Detect which cell encompasses the target text, then output its [X, Y] center coordinate. 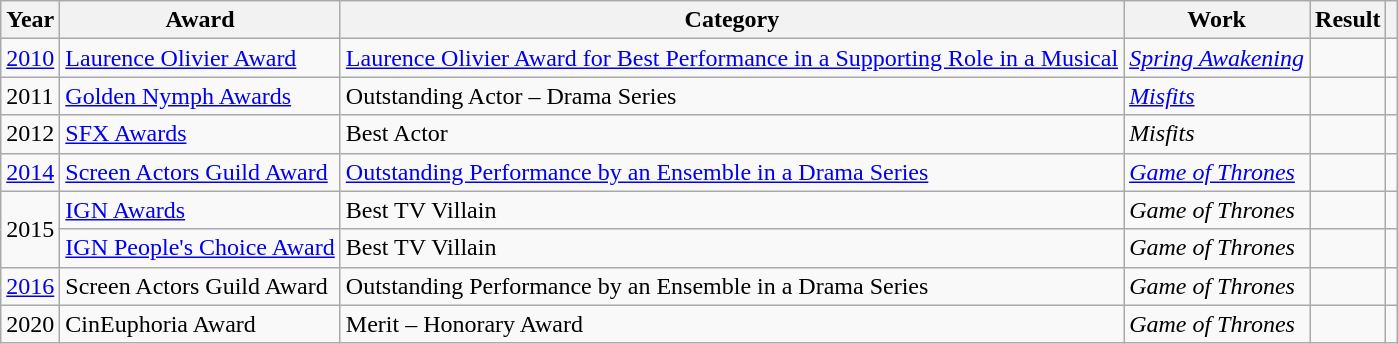
2016 [30, 286]
Best Actor [732, 134]
2012 [30, 134]
IGN People's Choice Award [200, 248]
Golden Nymph Awards [200, 96]
Laurence Olivier Award [200, 58]
Outstanding Actor – Drama Series [732, 96]
Work [1217, 20]
2011 [30, 96]
Laurence Olivier Award for Best Performance in a Supporting Role in a Musical [732, 58]
CinEuphoria Award [200, 324]
Award [200, 20]
IGN Awards [200, 210]
2014 [30, 172]
2010 [30, 58]
Result [1348, 20]
Category [732, 20]
Spring Awakening [1217, 58]
2020 [30, 324]
2015 [30, 229]
Year [30, 20]
SFX Awards [200, 134]
Merit – Honorary Award [732, 324]
